Output the [x, y] coordinate of the center of the cell containing the given text.  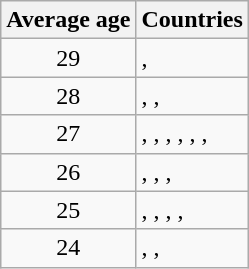
27 [68, 134]
, , , , [192, 210]
29 [68, 58]
Average age [68, 20]
26 [68, 172]
, , , [192, 172]
Countries [192, 20]
, , , , , , [192, 134]
24 [68, 248]
28 [68, 96]
25 [68, 210]
, [192, 58]
